From the cell containing the given text, extract its center point as (X, Y) coordinate. 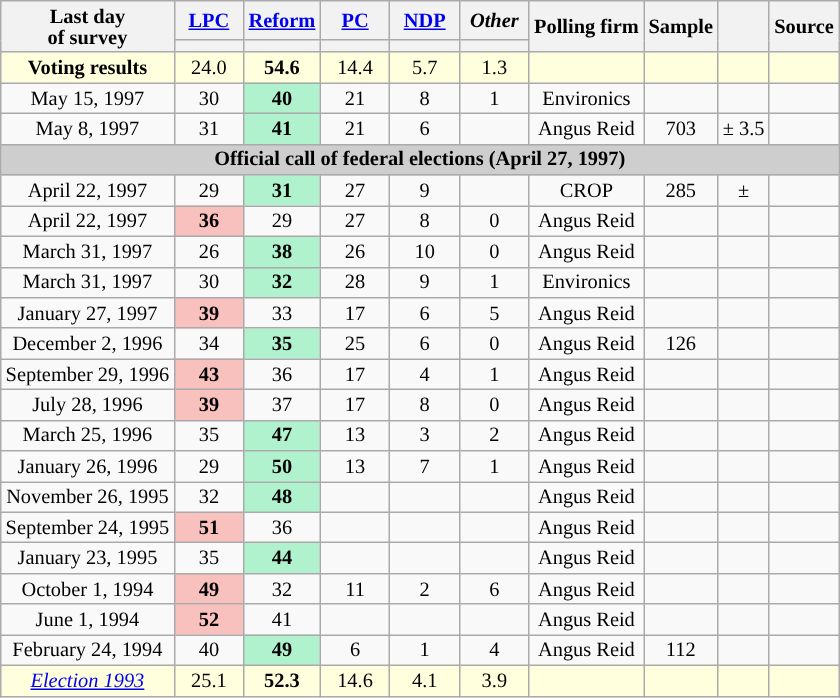
24.0 (209, 68)
7 (425, 466)
33 (282, 312)
3.9 (495, 680)
50 (282, 466)
28 (355, 282)
112 (681, 650)
Election 1993 (88, 680)
25 (355, 344)
10 (425, 252)
January 23, 1995 (88, 558)
3 (425, 436)
March 25, 1996 (88, 436)
Other (495, 20)
July 28, 1996 (88, 404)
September 29, 1996 (88, 374)
± 3.5 (744, 128)
703 (681, 128)
January 27, 1997 (88, 312)
± (744, 190)
47 (282, 436)
September 24, 1995 (88, 528)
PC (355, 20)
25.1 (209, 680)
54.6 (282, 68)
NDP (425, 20)
52.3 (282, 680)
Reform (282, 20)
14.4 (355, 68)
February 24, 1994 (88, 650)
October 1, 1994 (88, 588)
Sample (681, 26)
11 (355, 588)
LPC (209, 20)
1.3 (495, 68)
5.7 (425, 68)
44 (282, 558)
5 (495, 312)
4.1 (425, 680)
May 15, 1997 (88, 98)
126 (681, 344)
December 2, 1996 (88, 344)
52 (209, 620)
43 (209, 374)
14.6 (355, 680)
Official call of federal elections (April 27, 1997) (420, 160)
37 (282, 404)
285 (681, 190)
November 26, 1995 (88, 496)
CROP (586, 190)
51 (209, 528)
Voting results (88, 68)
Source (804, 26)
May 8, 1997 (88, 128)
38 (282, 252)
June 1, 1994 (88, 620)
48 (282, 496)
January 26, 1996 (88, 466)
Polling firm (586, 26)
34 (209, 344)
Last day of survey (88, 26)
